Find where the given text appears and provide that cell's center as [X, Y] coordinate. 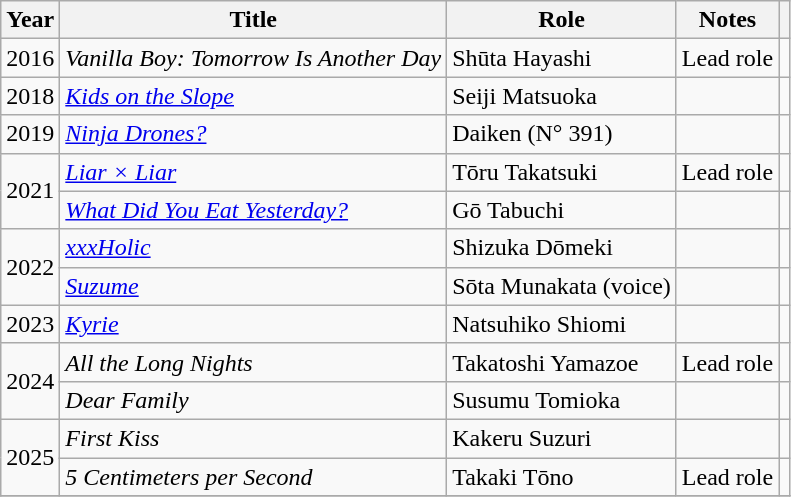
Takatoshi Yamazoe [562, 362]
Tōru Takatsuki [562, 172]
Kids on the Slope [254, 96]
Suzume [254, 286]
Shūta Hayashi [562, 58]
2023 [30, 324]
What Did You Eat Yesterday? [254, 210]
Dear Family [254, 400]
Susumu Tomioka [562, 400]
Gō Tabuchi [562, 210]
Daiken (N° 391) [562, 134]
First Kiss [254, 438]
Notes [727, 20]
2018 [30, 96]
Liar × Liar [254, 172]
Vanilla Boy: Tomorrow Is Another Day [254, 58]
5 Centimeters per Second [254, 477]
Role [562, 20]
2025 [30, 457]
Kakeru Suzuri [562, 438]
Kyrie [254, 324]
2016 [30, 58]
Shizuka Dōmeki [562, 248]
Seiji Matsuoka [562, 96]
2024 [30, 381]
xxxHolic [254, 248]
2019 [30, 134]
All the Long Nights [254, 362]
2021 [30, 191]
Ninja Drones? [254, 134]
Year [30, 20]
Natsuhiko Shiomi [562, 324]
Takaki Tōno [562, 477]
Title [254, 20]
Sōta Munakata (voice) [562, 286]
2022 [30, 267]
